Output the (x, y) coordinate of the center of the cell containing the given text.  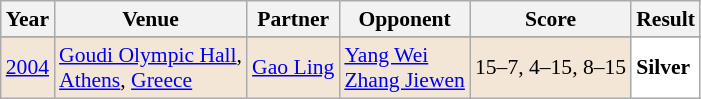
Yang Wei Zhang Jiewen (404, 68)
Opponent (404, 19)
Venue (150, 19)
Gao Ling (293, 68)
2004 (28, 68)
Silver (666, 68)
Result (666, 19)
Year (28, 19)
Partner (293, 19)
Goudi Olympic Hall,Athens, Greece (150, 68)
15–7, 4–15, 8–15 (550, 68)
Score (550, 19)
